Scan for the cell matching the given text and deliver its (x, y) coordinate at center. 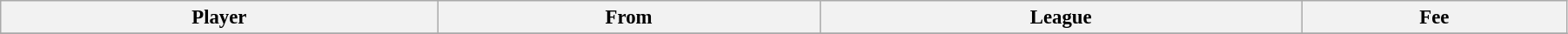
League (1061, 17)
Fee (1434, 17)
Player (219, 17)
From (628, 17)
